Scan for the cell matching the given text and deliver its (X, Y) coordinate at center. 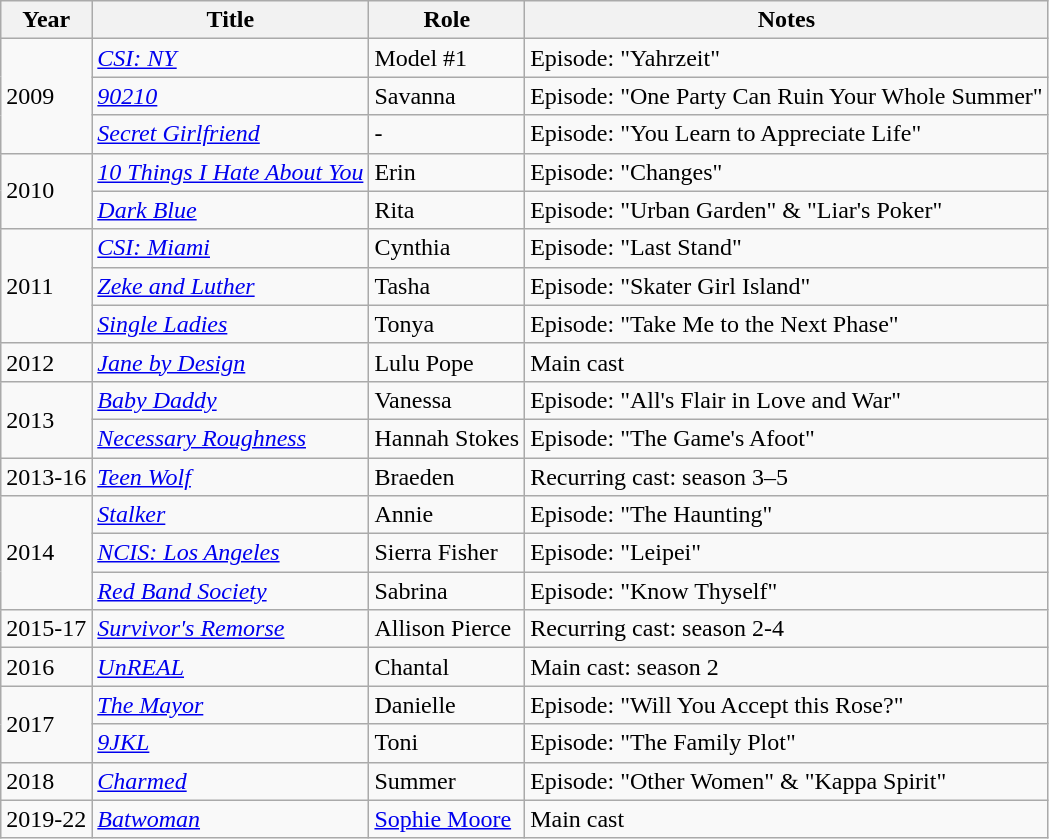
2013-16 (46, 477)
Erin (447, 172)
2019-22 (46, 819)
Sophie Moore (447, 819)
Main cast: season 2 (787, 667)
2011 (46, 286)
Red Band Society (230, 591)
Episode: "Skater Girl Island" (787, 286)
Single Ladies (230, 324)
NCIS: Los Angeles (230, 553)
2017 (46, 724)
Chantal (447, 667)
Episode: "Know Thyself" (787, 591)
Charmed (230, 781)
Recurring cast: season 2-4 (787, 629)
Tonya (447, 324)
CSI: NY (230, 58)
Episode: "You Learn to Appreciate Life" (787, 134)
Year (46, 20)
Episode: "The Game's Afoot" (787, 438)
Summer (447, 781)
CSI: Miami (230, 248)
Role (447, 20)
Survivor's Remorse (230, 629)
Episode: "Urban Garden" & "Liar's Poker" (787, 210)
Savanna (447, 96)
Episode: "Changes" (787, 172)
Episode: "Last Stand" (787, 248)
Vanessa (447, 400)
Dark Blue (230, 210)
Episode: "Take Me to the Next Phase" (787, 324)
Batwoman (230, 819)
Secret Girlfriend (230, 134)
90210 (230, 96)
Cynthia (447, 248)
Sierra Fisher (447, 553)
Necessary Roughness (230, 438)
Toni (447, 743)
Annie (447, 515)
- (447, 134)
10 Things I Hate About You (230, 172)
2009 (46, 96)
2015-17 (46, 629)
Rita (447, 210)
Model #1 (447, 58)
UnREAL (230, 667)
Episode: "Yahrzeit" (787, 58)
Zeke and Luther (230, 286)
Episode: "The Family Plot" (787, 743)
Tasha (447, 286)
Notes (787, 20)
2013 (46, 419)
2018 (46, 781)
Sabrina (447, 591)
Hannah Stokes (447, 438)
9JKL (230, 743)
Allison Pierce (447, 629)
Episode: "Other Women" & "Kappa Spirit" (787, 781)
Episode: "All's Flair in Love and War" (787, 400)
2010 (46, 191)
Stalker (230, 515)
Episode: "One Party Can Ruin Your Whole Summer" (787, 96)
Episode: "The Haunting" (787, 515)
Recurring cast: season 3–5 (787, 477)
2014 (46, 553)
2012 (46, 362)
Jane by Design (230, 362)
Episode: "Will You Accept this Rose?" (787, 705)
2016 (46, 667)
Lulu Pope (447, 362)
The Mayor (230, 705)
Episode: "Leipei" (787, 553)
Braeden (447, 477)
Danielle (447, 705)
Teen Wolf (230, 477)
Baby Daddy (230, 400)
Title (230, 20)
